Search for the cell housing the specified text and yield its (X, Y) center coordinate. 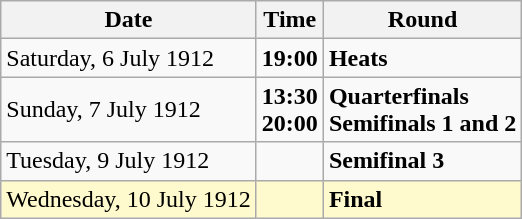
Date (129, 20)
Time (290, 20)
Saturday, 6 July 1912 (129, 58)
Sunday, 7 July 1912 (129, 110)
Round (422, 20)
13:3020:00 (290, 110)
QuarterfinalsSemifinals 1 and 2 (422, 110)
Tuesday, 9 July 1912 (129, 161)
Final (422, 199)
Wednesday, 10 July 1912 (129, 199)
Heats (422, 58)
19:00 (290, 58)
Semifinal 3 (422, 161)
